Locate the cell with the specified text and output its [X, Y] center coordinate. 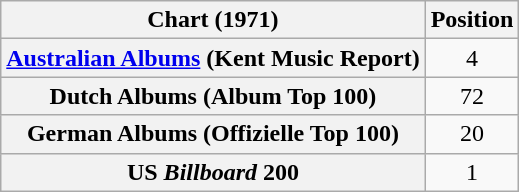
Australian Albums (Kent Music Report) [213, 58]
72 [472, 96]
Dutch Albums (Album Top 100) [213, 96]
Position [472, 20]
20 [472, 134]
German Albums (Offizielle Top 100) [213, 134]
1 [472, 172]
4 [472, 58]
US Billboard 200 [213, 172]
Chart (1971) [213, 20]
